Return [x, y] of the center of cell containing provided text 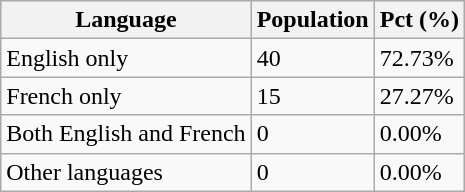
72.73% [419, 58]
Language [126, 20]
English only [126, 58]
Both English and French [126, 134]
15 [312, 96]
Pct (%) [419, 20]
40 [312, 58]
Other languages [126, 172]
27.27% [419, 96]
French only [126, 96]
Population [312, 20]
